Return the (X, Y) coordinate for the center point of the cell that contains the specified text.  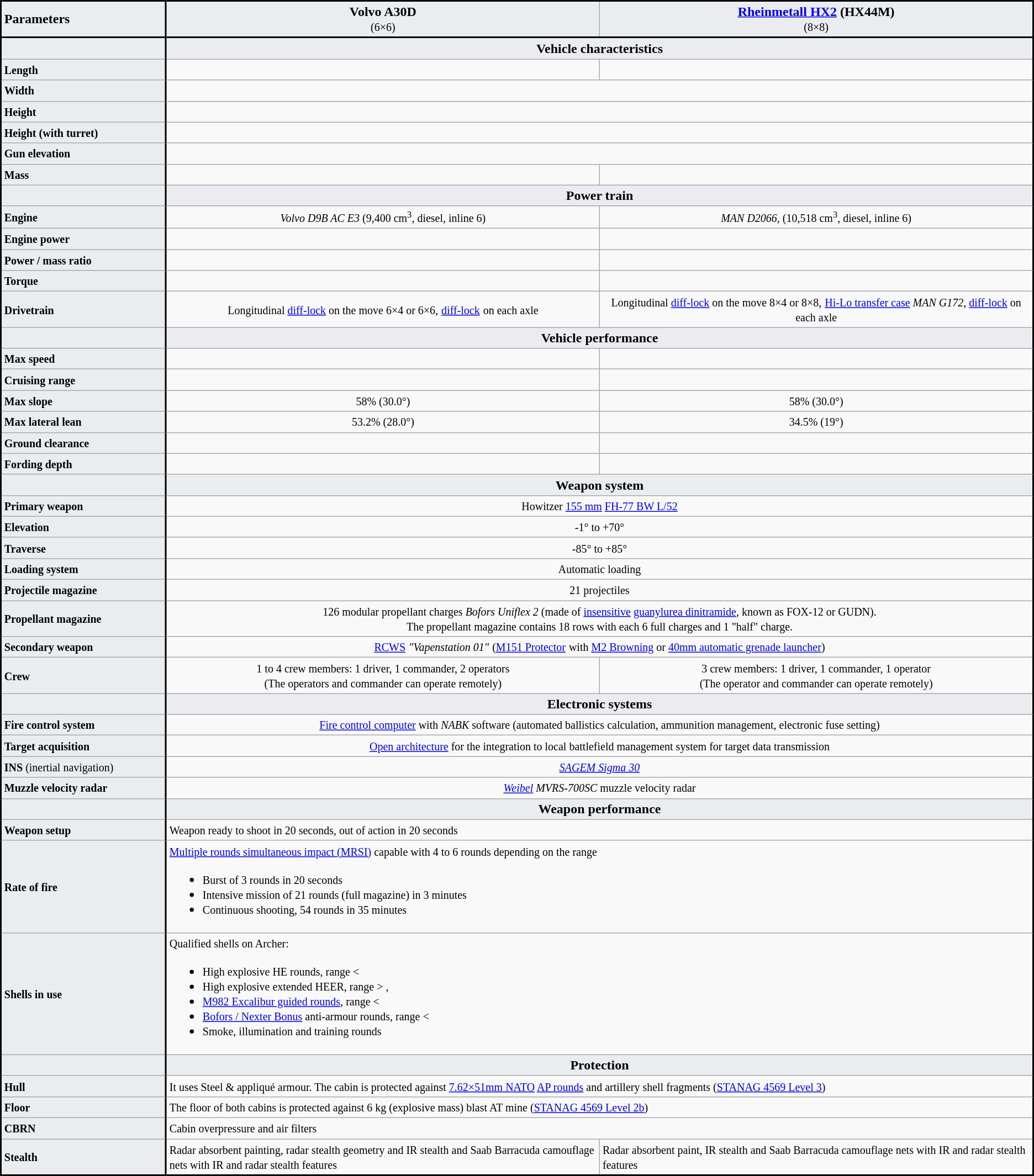
Weapon ready to shoot in 20 seconds, out of action in 20 seconds (600, 830)
Max speed (84, 359)
Parameters (84, 20)
MAN D2066, (10,518 cm3, diesel, inline 6) (816, 217)
Stealth (84, 1157)
Floor (84, 1107)
Crew (84, 676)
The floor of both cabins is protected against 6 kg (explosive mass) blast AT mine (STANAG 4569 Level 2b) (600, 1107)
Weapon setup (84, 830)
Cabin overpressure and air filters (600, 1129)
Howitzer 155 mm FH-77 BW L/52 (600, 506)
Height (with turret) (84, 133)
Projectile magazine (84, 590)
Height (84, 112)
Shells in use (84, 994)
Longitudinal diff-lock on the move 8×4 or 8×8, Hi-Lo transfer case MAN G172, diff-lock on each axle (816, 309)
Vehicle performance (600, 338)
Hull (84, 1086)
Target acquisition (84, 746)
Primary weapon (84, 506)
Drivetrain (84, 309)
Weapon system (600, 485)
RCWS "Vapenstation 01" (M151 Protector with M2 Browning or 40mm automatic grenade launcher) (600, 647)
Protection (600, 1065)
Propellant magazine (84, 618)
Power / mass ratio (84, 260)
Torque (84, 281)
Volvo D9B AC E3 (9,400 cm3, diesel, inline 6) (383, 217)
Longitudinal diff-lock on the move 6×4 or 6×6, diff-lock on each axle (383, 309)
Fire control computer with NABK software (automated ballistics calculation, ammunition management, electronic fuse setting) (600, 725)
34.5% (19°) (816, 422)
Fire control system (84, 725)
-1° to +70° (600, 527)
It uses Steel & appliqué armour. The cabin is protected against 7.62×51mm NATO AP rounds and artillery shell fragments (STANAG 4569 Level 3) (600, 1086)
Length (84, 70)
53.2% (28.0°) (383, 422)
Elevation (84, 527)
Muzzle velocity radar (84, 788)
Ground clearance (84, 443)
Width (84, 91)
Power train (600, 195)
Max slope (84, 401)
Rheinmetall HX2 (HX44M)(8×8) (816, 20)
Secondary weapon (84, 647)
-85° to +85° (600, 548)
21 projectiles (600, 590)
Radar absorbent paint, IR stealth and Saab Barracuda camouflage nets with IR and radar stealth features (816, 1157)
Electronic systems (600, 704)
Engine power (84, 239)
Engine (84, 217)
Max lateral lean (84, 422)
Radar absorbent painting, radar stealth geometry and IR stealth and Saab Barracuda camouflage nets with IR and radar stealth features (383, 1157)
Weapon performance (600, 809)
INS (inertial navigation) (84, 767)
Vehicle characteristics (600, 49)
Volvo A30D(6×6) (383, 20)
Traverse (84, 548)
CBRN (84, 1129)
Weibel MVRS-700SC muzzle velocity radar (600, 788)
Mass (84, 174)
Gun elevation (84, 153)
Rate of fire (84, 887)
3 crew members: 1 driver, 1 commander, 1 operator(The operator and commander can operate remotely) (816, 676)
Open architecture for the integration to local battlefield management system for target data transmission (600, 746)
Automatic loading (600, 569)
Fording depth (84, 464)
SAGEM Sigma 30 (600, 767)
1 to 4 crew members: 1 driver, 1 commander, 2 operators(The operators and commander can operate remotely) (383, 676)
Cruising range (84, 380)
Loading system (84, 569)
